From the cell containing the given text, extract its center point as [X, Y] coordinate. 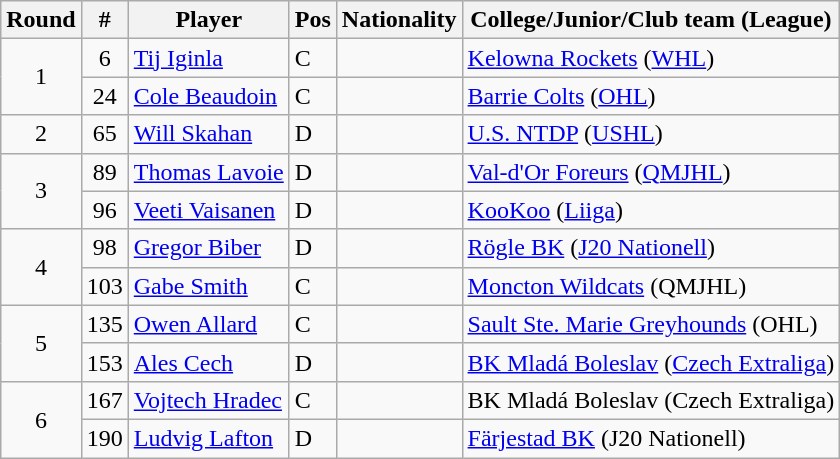
Thomas Lavoie [208, 172]
Kelowna Rockets (WHL) [651, 58]
Pos [312, 20]
Rögle BK (J20 Nationell) [651, 248]
167 [104, 400]
135 [104, 324]
Player [208, 20]
5 [41, 343]
U.S. NTDP (USHL) [651, 134]
Vojtech Hradec [208, 400]
65 [104, 134]
Tij Iginla [208, 58]
Ales Cech [208, 362]
Nationality [399, 20]
98 [104, 248]
Sault Ste. Marie Greyhounds (OHL) [651, 324]
96 [104, 210]
KooKoo (Liiga) [651, 210]
Round [41, 20]
2 [41, 134]
Owen Allard [208, 324]
3 [41, 191]
Val-d'Or Foreurs (QMJHL) [651, 172]
Gabe Smith [208, 286]
153 [104, 362]
Veeti Vaisanen [208, 210]
Barrie Colts (OHL) [651, 96]
4 [41, 267]
Will Skahan [208, 134]
Ludvig Lafton [208, 438]
103 [104, 286]
Gregor Biber [208, 248]
190 [104, 438]
24 [104, 96]
1 [41, 77]
Moncton Wildcats (QMJHL) [651, 286]
Färjestad BK (J20 Nationell) [651, 438]
89 [104, 172]
Cole Beaudoin [208, 96]
# [104, 20]
College/Junior/Club team (League) [651, 20]
